Capture the cell that displays the provided text and extract its (X, Y) central coordinate. 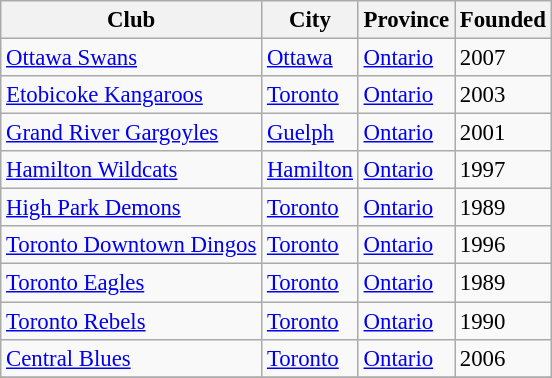
Guelph (310, 133)
Ottawa (310, 58)
Ottawa Swans (132, 58)
1997 (502, 170)
2007 (502, 58)
Toronto Rebels (132, 321)
2003 (502, 95)
City (310, 20)
Hamilton Wildcats (132, 170)
Hamilton (310, 170)
Etobicoke Kangaroos (132, 95)
Club (132, 20)
2001 (502, 133)
1990 (502, 321)
2006 (502, 358)
Central Blues (132, 358)
Founded (502, 20)
Grand River Gargoyles (132, 133)
Toronto Eagles (132, 283)
High Park Demons (132, 208)
Province (406, 20)
1996 (502, 245)
Toronto Downtown Dingos (132, 245)
